Scan for the cell matching the given text and deliver its (x, y) coordinate at center. 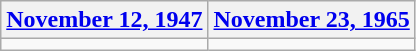
November 12, 1947 (104, 20)
November 23, 1965 (312, 20)
